Determine the [x, y] coordinate at the center of the cell enclosing the given text.  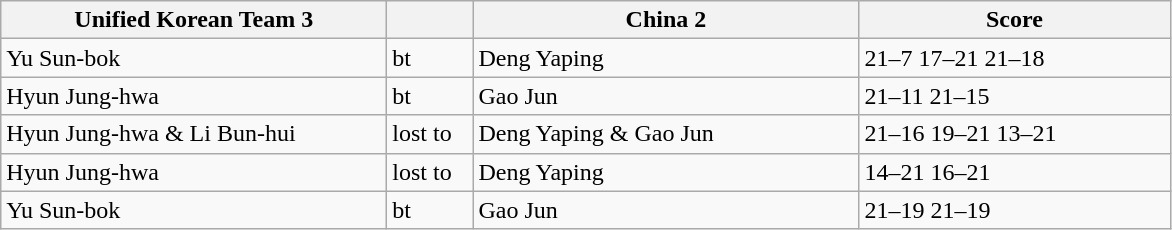
Score [1014, 20]
21–16 19–21 13–21 [1014, 134]
21–7 17–21 21–18 [1014, 58]
Hyun Jung-hwa & Li Bun-hui [194, 134]
14–21 16–21 [1014, 172]
21–19 21–19 [1014, 210]
China 2 [666, 20]
21–11 21–15 [1014, 96]
Deng Yaping & Gao Jun [666, 134]
Unified Korean Team 3 [194, 20]
